Detect which cell encompasses the target text, then output its [X, Y] center coordinate. 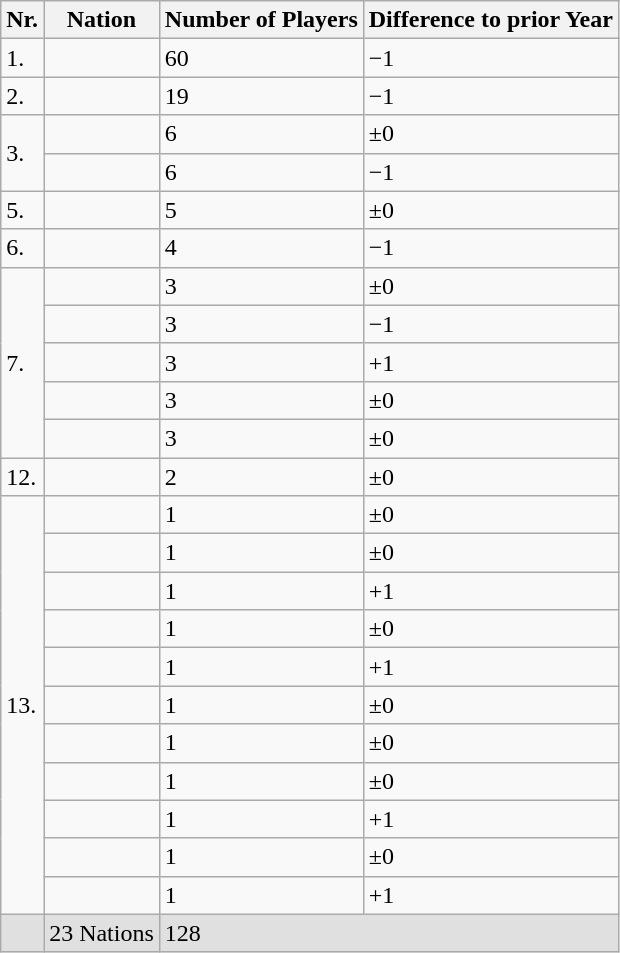
2 [261, 477]
1. [22, 58]
6. [22, 248]
Nr. [22, 20]
2. [22, 96]
5 [261, 210]
5. [22, 210]
19 [261, 96]
60 [261, 58]
13. [22, 706]
Difference to prior Year [490, 20]
Nation [102, 20]
3. [22, 153]
12. [22, 477]
4 [261, 248]
128 [388, 933]
7. [22, 362]
23 Nations [102, 933]
Number of Players [261, 20]
